Determine the (x, y) coordinate at the center of the cell enclosing the given text.  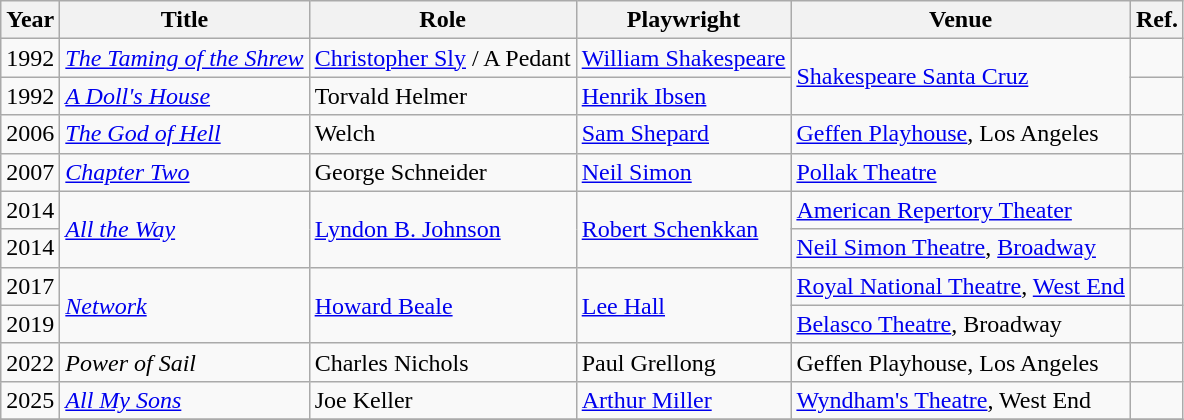
Network (184, 305)
Royal National Theatre, West End (961, 286)
Chapter Two (184, 172)
Welch (442, 134)
Torvald Helmer (442, 96)
American Repertory Theater (961, 210)
A Doll's House (184, 96)
Lyndon B. Johnson (442, 229)
Belasco Theatre, Broadway (961, 324)
2019 (30, 324)
Arthur Miller (684, 400)
Ref. (1156, 20)
Power of Sail (184, 362)
Title (184, 20)
The Taming of the Shrew (184, 58)
Year (30, 20)
All the Way (184, 229)
Wyndham's Theatre, West End (961, 400)
Playwright (684, 20)
Neil Simon (684, 172)
Henrik Ibsen (684, 96)
All My Sons (184, 400)
Neil Simon Theatre, Broadway (961, 248)
2007 (30, 172)
Robert Schenkkan (684, 229)
Paul Grellong (684, 362)
George Schneider (442, 172)
Joe Keller (442, 400)
William Shakespeare (684, 58)
2006 (30, 134)
2025 (30, 400)
2017 (30, 286)
Shakespeare Santa Cruz (961, 77)
Charles Nichols (442, 362)
Lee Hall (684, 305)
Sam Shepard (684, 134)
The God of Hell (184, 134)
Howard Beale (442, 305)
Venue (961, 20)
Role (442, 20)
2022 (30, 362)
Christopher Sly / A Pedant (442, 58)
Pollak Theatre (961, 172)
